Output the (x, y) coordinate of the center of the cell containing the given text.  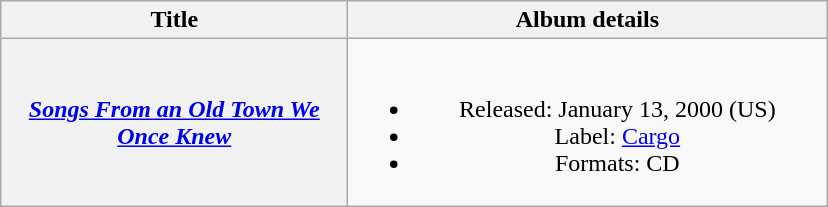
Album details (588, 20)
Songs From an Old Town We Once Knew (174, 122)
Released: January 13, 2000 (US)Label: CargoFormats: CD (588, 122)
Title (174, 20)
